Return the [X, Y] coordinate for the center point of the cell that contains the specified text.  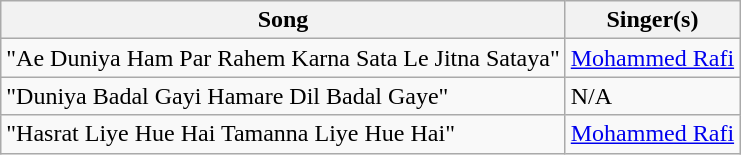
N/A [652, 96]
Song [283, 20]
"Ae Duniya Ham Par Rahem Karna Sata Le Jitna Sataya" [283, 58]
"Duniya Badal Gayi Hamare Dil Badal Gaye" [283, 96]
"Hasrat Liye Hue Hai Tamanna Liye Hue Hai" [283, 134]
Singer(s) [652, 20]
